Return the [x, y] coordinate for the center point of the cell that contains the specified text.  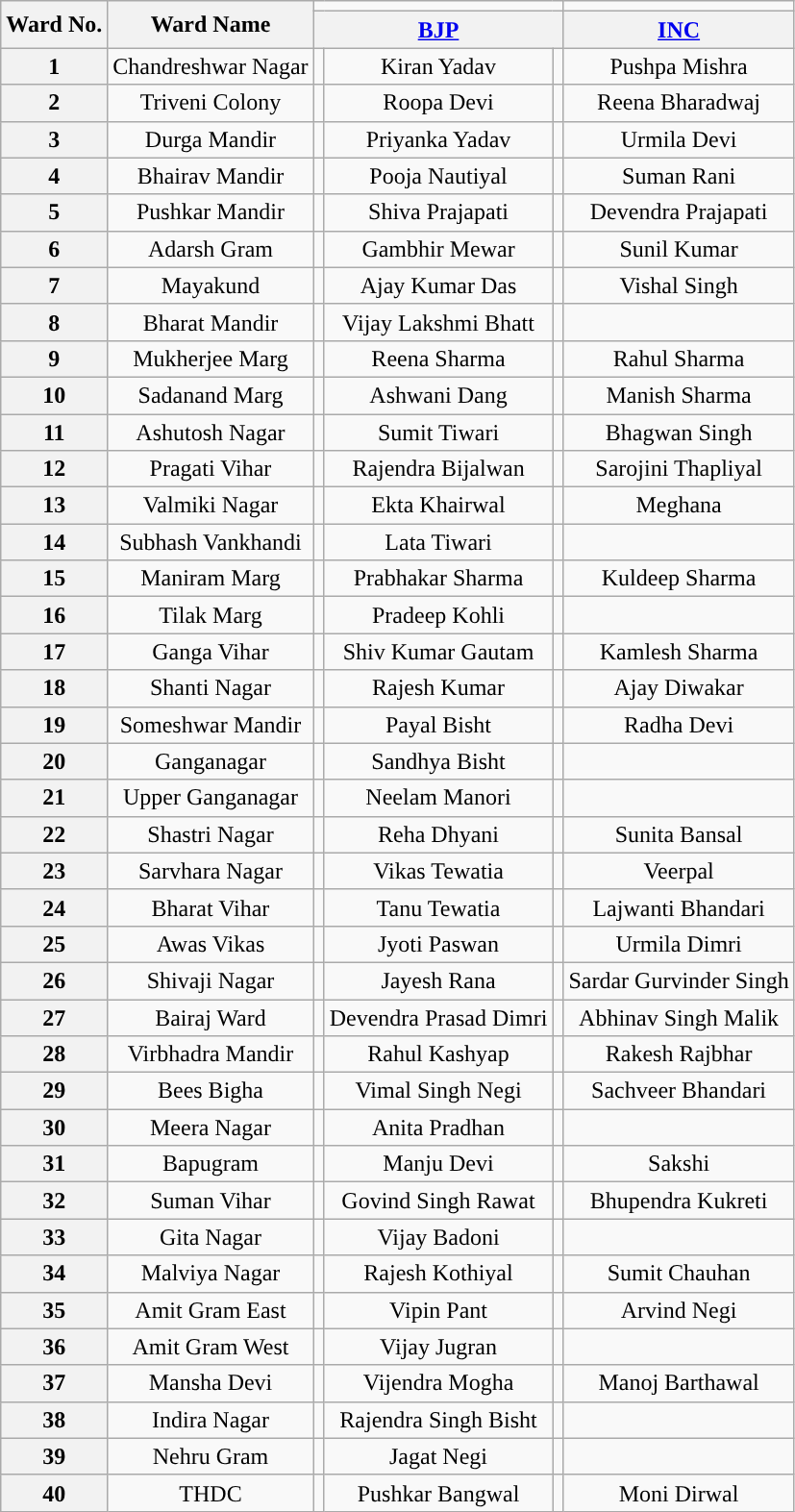
Veerpal [679, 871]
Reha Dhyani [438, 834]
Payal Bisht [438, 725]
Manoj Barthawal [679, 1383]
40 [54, 1493]
25 [54, 944]
16 [54, 615]
Rakesh Rajbhar [679, 1054]
17 [54, 652]
22 [54, 834]
33 [54, 1237]
Ganga Vihar [211, 652]
15 [54, 579]
Kiran Yadav [438, 66]
Kuldeep Sharma [679, 579]
Sumit Tiwari [438, 432]
Pragati Vihar [211, 469]
Meghana [679, 506]
Priyanka Yadav [438, 139]
27 [54, 1018]
Malviya Nagar [211, 1274]
Sarvhara Nagar [211, 871]
Someshwar Mandir [211, 725]
Reena Bharadwaj [679, 103]
2 [54, 103]
Lajwanti Bhandari [679, 907]
Kamlesh Sharma [679, 652]
Maniram Marg [211, 579]
24 [54, 907]
Bhagwan Singh [679, 432]
Virbhadra Mandir [211, 1054]
Suman Rani [679, 176]
35 [54, 1310]
Nehru Gram [211, 1456]
Bhairav Mandir [211, 176]
Manish Sharma [679, 395]
Awas Vikas [211, 944]
Ashutosh Nagar [211, 432]
12 [54, 469]
3 [54, 139]
Pushpa Mishra [679, 66]
Meera Nagar [211, 1128]
Shiva Prajapati [438, 212]
1 [54, 66]
Roopa Devi [438, 103]
Shiv Kumar Gautam [438, 652]
Devendra Prajapati [679, 212]
20 [54, 761]
Bharat Mandir [211, 322]
Adarsh Gram [211, 249]
Rahul Sharma [679, 359]
38 [54, 1420]
Sunita Bansal [679, 834]
Rajendra Bijalwan [438, 469]
Urmila Devi [679, 139]
Ganganagar [211, 761]
Vijay Lakshmi Bhatt [438, 322]
Amit Gram West [211, 1347]
Vimal Singh Negi [438, 1091]
Rajendra Singh Bisht [438, 1420]
10 [54, 395]
Prabhakar Sharma [438, 579]
Triveni Colony [211, 103]
Sardar Gurvinder Singh [679, 980]
Pushkar Bangwal [438, 1493]
Ashwani Dang [438, 395]
Bairaj Ward [211, 1018]
Jyoti Paswan [438, 944]
34 [54, 1274]
Bhupendra Kukreti [679, 1201]
Bapugram [211, 1164]
Manju Devi [438, 1164]
11 [54, 432]
Indira Nagar [211, 1420]
28 [54, 1054]
Urmila Dimri [679, 944]
Shastri Nagar [211, 834]
23 [54, 871]
Vipin Pant [438, 1310]
Suman Vihar [211, 1201]
Gambhir Mewar [438, 249]
Sumit Chauhan [679, 1274]
Bharat Vihar [211, 907]
Gita Nagar [211, 1237]
Rajesh Kothiyal [438, 1274]
Ward No. [54, 25]
8 [54, 322]
Reena Sharma [438, 359]
Tilak Marg [211, 615]
39 [54, 1456]
Sarojini Thapliyal [679, 469]
Bees Bigha [211, 1091]
Vishal Singh [679, 285]
31 [54, 1164]
21 [54, 798]
36 [54, 1347]
Sakshi [679, 1164]
Vijay Badoni [438, 1237]
Chandreshwar Nagar [211, 66]
Anita Pradhan [438, 1128]
Mansha Devi [211, 1383]
BJP [438, 30]
18 [54, 688]
Jayesh Rana [438, 980]
Pooja Nautiyal [438, 176]
Tanu Tewatia [438, 907]
30 [54, 1128]
Vijay Jugran [438, 1347]
6 [54, 249]
Neelam Manori [438, 798]
Sachveer Bhandari [679, 1091]
37 [54, 1383]
Rahul Kashyap [438, 1054]
Devendra Prasad Dimri [438, 1018]
Abhinav Singh Malik [679, 1018]
4 [54, 176]
Ekta Khairwal [438, 506]
Upper Ganganagar [211, 798]
5 [54, 212]
Sandhya Bisht [438, 761]
Sunil Kumar [679, 249]
Subhash Vankhandi [211, 542]
Sadanand Marg [211, 395]
19 [54, 725]
Pradeep Kohli [438, 615]
THDC [211, 1493]
Moni Dirwal [679, 1493]
14 [54, 542]
Pushkar Mandir [211, 212]
Amit Gram East [211, 1310]
Govind Singh Rawat [438, 1201]
Vikas Tewatia [438, 871]
Ward Name [211, 25]
Vijendra Mogha [438, 1383]
7 [54, 285]
Lata Tiwari [438, 542]
Shanti Nagar [211, 688]
Durga Mandir [211, 139]
26 [54, 980]
13 [54, 506]
Ajay Diwakar [679, 688]
32 [54, 1201]
Valmiki Nagar [211, 506]
INC [679, 30]
Ajay Kumar Das [438, 285]
Shivaji Nagar [211, 980]
Arvind Negi [679, 1310]
Jagat Negi [438, 1456]
Mayakund [211, 285]
9 [54, 359]
29 [54, 1091]
Radha Devi [679, 725]
Mukherjee Marg [211, 359]
Rajesh Kumar [438, 688]
